From the cell containing the given text, extract its center point as (X, Y) coordinate. 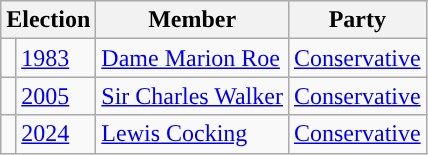
1983 (56, 58)
Election (48, 20)
Dame Marion Roe (192, 58)
Member (192, 20)
Lewis Cocking (192, 134)
Party (357, 20)
2005 (56, 96)
Sir Charles Walker (192, 96)
2024 (56, 134)
